Pinpoint the cell where the given text exists, returning its [x, y] midpoint coordinate. 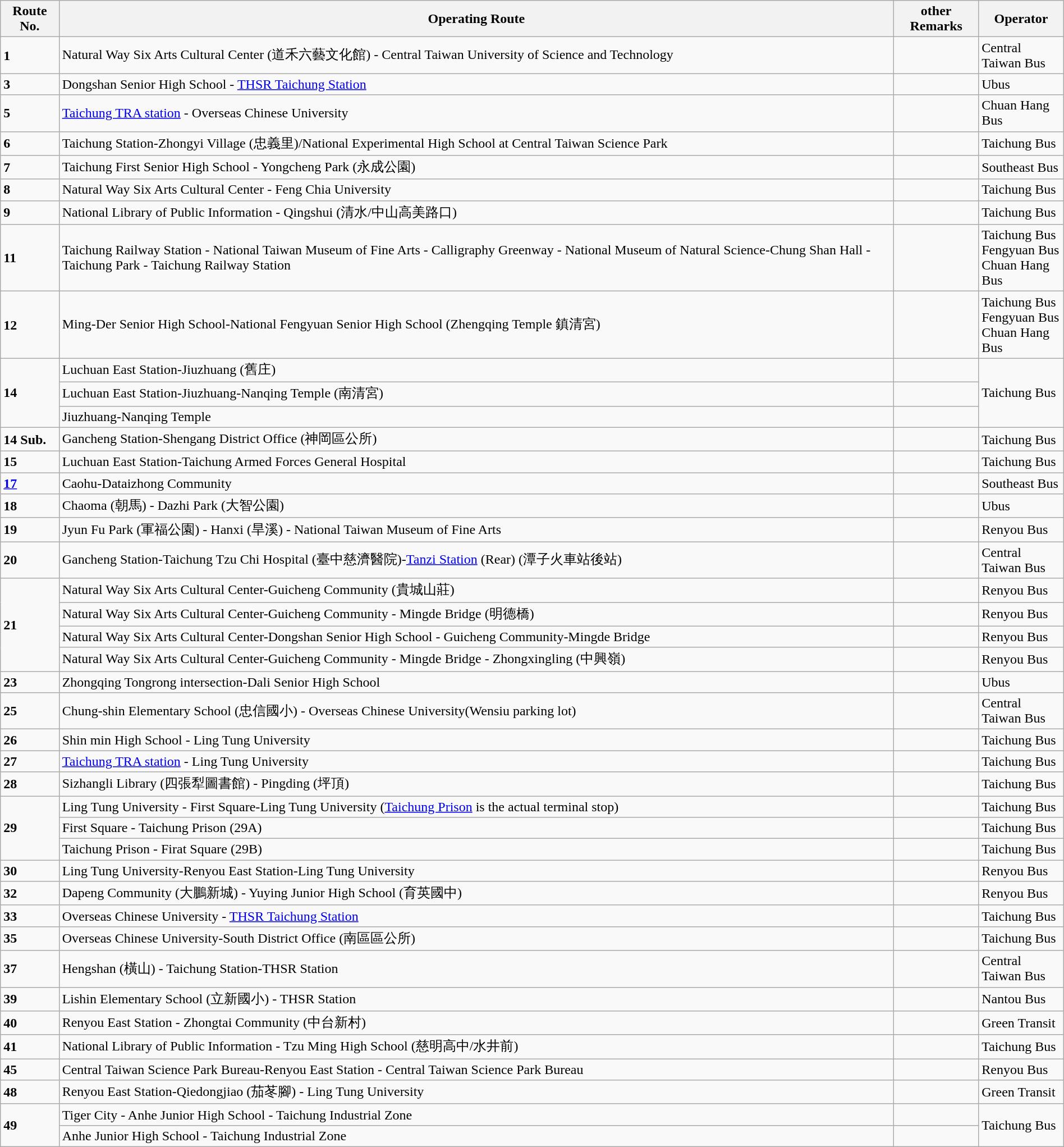
Luchuan East Station-Jiuzhuang (舊庄) [476, 371]
Operating Route [476, 19]
Caohu-Dataizhong Community [476, 483]
12 [30, 325]
28 [30, 784]
Chung-shin Elementary School (忠信國小) - Overseas Chinese University(Wensiu parking lot) [476, 711]
Natural Way Six Arts Cultural Center-Dongshan Senior High School - Guicheng Community-Mingde Bridge [476, 637]
Gancheng Station-Taichung Tzu Chi Hospital (臺中慈濟醫院)-Tanzi Station (Rear) (潭子火車站後站) [476, 560]
Nantou Bus [1021, 999]
39 [30, 999]
Chuan Hang Bus [1021, 113]
8 [30, 190]
Natural Way Six Arts Cultural Center-Guicheng Community (貴城山莊) [476, 591]
19 [30, 530]
Natural Way Six Arts Cultural Center (道禾六藝文化館) - Central Taiwan University of Science and Technology [476, 55]
Taichung TRA station - Overseas Chinese University [476, 113]
Ling Tung University - First Square-Ling Tung University (Taichung Prison is the actual terminal stop) [476, 807]
48 [30, 1093]
14 Sub. [30, 439]
20 [30, 560]
26 [30, 740]
37 [30, 969]
National Library of Public Information - Tzu Ming High School (慈明高中/水井前) [476, 1047]
23 [30, 682]
35 [30, 939]
18 [30, 506]
25 [30, 711]
14 [30, 393]
45 [30, 1070]
1 [30, 55]
Taichung Prison - Firat Square (29B) [476, 849]
Taichung First Senior High School - Yongcheng Park (永成公園) [476, 167]
32 [30, 894]
41 [30, 1047]
33 [30, 916]
Taichung Station-Zhongyi Village (忠義里)/National Experimental High School at Central Taiwan Science Park [476, 144]
Dongshan Senior High School - THSR Taichung Station [476, 84]
17 [30, 483]
11 [30, 258]
Shin min High School - Ling Tung University [476, 740]
Natural Way Six Arts Cultural Center-Guicheng Community - Mingde Bridge - Zhongxingling (中興嶺) [476, 659]
Dapeng Community (大鵬新城) - Yuying Junior High School (育英國中) [476, 894]
Ming-Der Senior High School-National Fengyuan Senior High School (Zhengqing Temple 鎮清宮) [476, 325]
3 [30, 84]
Central Taiwan Science Park Bureau-Renyou East Station - Central Taiwan Science Park Bureau [476, 1070]
9 [30, 212]
40 [30, 1023]
27 [30, 761]
other Remarks [936, 19]
Anhe Junior High School - Taichung Industrial Zone [476, 1136]
First Square - Taichung Prison (29A) [476, 828]
Hengshan (橫山) - Taichung Station-THSR Station [476, 969]
Jiuzhuang-Nanqing Temple [476, 417]
Sizhangli Library (四張犁圖書館) - Pingding (坪頂) [476, 784]
Route No. [30, 19]
Taichung TRA station - Ling Tung University [476, 761]
15 [30, 462]
Chaoma (朝馬) - Dazhi Park (大智公園) [476, 506]
30 [30, 871]
49 [30, 1125]
21 [30, 625]
Overseas Chinese University-South District Office (南區區公所) [476, 939]
Luchuan East Station-Taichung Armed Forces General Hospital [476, 462]
Luchuan East Station-Jiuzhuang-Nanqing Temple (南清宮) [476, 394]
7 [30, 167]
6 [30, 144]
Gancheng Station-Shengang District Office (神岡區公所) [476, 439]
Operator [1021, 19]
National Library of Public Information - Qingshui (清水/中山高美路口) [476, 212]
Overseas Chinese University - THSR Taichung Station [476, 916]
Natural Way Six Arts Cultural Center - Feng Chia University [476, 190]
Jyun Fu Park (軍福公園) - Hanxi (旱溪) - National Taiwan Museum of Fine Arts [476, 530]
Zhongqing Tongrong intersection-Dali Senior High School [476, 682]
Renyou East Station - Zhongtai Community (中台新村) [476, 1023]
Tiger City - Anhe Junior High School - Taichung Industrial Zone [476, 1114]
Lishin Elementary School (立新國小) - THSR Station [476, 999]
Renyou East Station-Qiedongjiao (茄苳腳) - Ling Tung University [476, 1093]
5 [30, 113]
29 [30, 828]
Natural Way Six Arts Cultural Center-Guicheng Community - Mingde Bridge (明德橋) [476, 614]
Ling Tung University-Renyou East Station-Ling Tung University [476, 871]
